Locate the cell with the specified text and output its [X, Y] center coordinate. 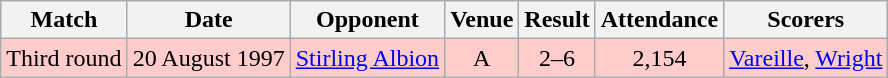
Match [64, 20]
2,154 [659, 58]
20 August 1997 [208, 58]
Opponent [367, 20]
2–6 [557, 58]
Venue [482, 20]
Stirling Albion [367, 58]
Date [208, 20]
Result [557, 20]
Scorers [806, 20]
Vareille, Wright [806, 58]
A [482, 58]
Third round [64, 58]
Attendance [659, 20]
